Identify which cell holds the provided text, then report its [X, Y] central coordinate. 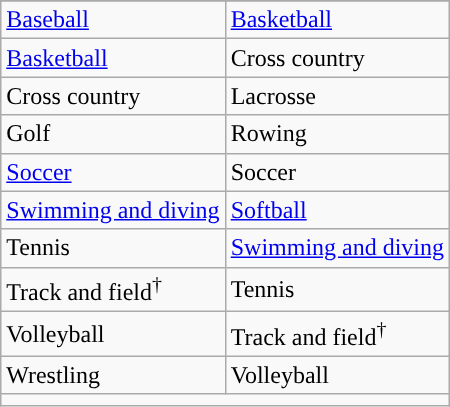
Rowing [337, 134]
Softball [337, 210]
Wrestling [113, 375]
Golf [113, 134]
Baseball [113, 20]
Lacrosse [337, 96]
